Scan for the cell matching the given text and deliver its (x, y) coordinate at center. 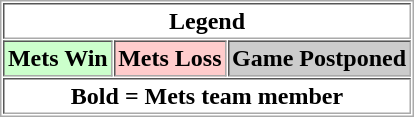
Game Postponed (320, 58)
Bold = Mets team member (206, 96)
Legend (206, 21)
Mets Win (58, 58)
Mets Loss (170, 58)
